For the text-containing cell, return its midpoint in [X, Y] coordinate format. 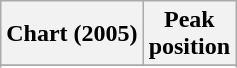
Chart (2005) [72, 34]
Peakposition [189, 34]
